Detect which cell encompasses the target text, then output its [x, y] center coordinate. 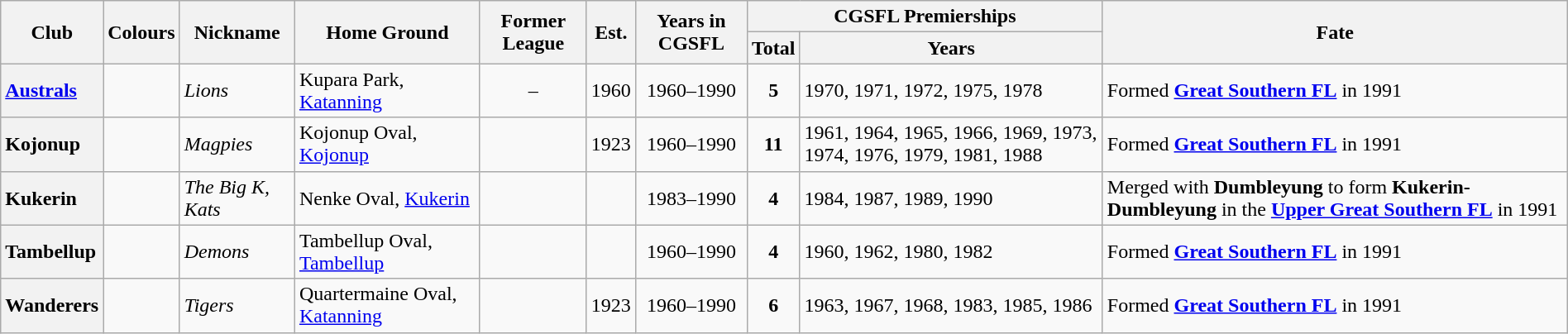
1970, 1971, 1972, 1975, 1978 [951, 91]
Tambellup [52, 251]
The Big K, Kats [237, 198]
11 [773, 144]
Kojonup [52, 144]
1961, 1964, 1965, 1966, 1969, 1973, 1974, 1976, 1979, 1981, 1988 [951, 144]
Australs [52, 91]
Nenke Oval, Kukerin [387, 198]
Wanderers [52, 306]
Club [52, 32]
Lions [237, 91]
1963, 1967, 1968, 1983, 1985, 1986 [951, 306]
Tigers [237, 306]
Est. [610, 32]
1984, 1987, 1989, 1990 [951, 198]
1960 [610, 91]
Tambellup Oval, Tambellup [387, 251]
Fate [1335, 32]
5 [773, 91]
Years [951, 48]
1960, 1962, 1980, 1982 [951, 251]
Magpies [237, 144]
– [533, 91]
Kupara Park, Katanning [387, 91]
Colours [141, 32]
Years in CGSFL [691, 32]
Total [773, 48]
Nickname [237, 32]
Kukerin [52, 198]
Kojonup Oval, Kojonup [387, 144]
6 [773, 306]
Former League [533, 32]
Home Ground [387, 32]
1983–1990 [691, 198]
Quartermaine Oval, Katanning [387, 306]
Demons [237, 251]
CGSFL Premierships [925, 17]
Merged with Dumbleyung to form Kukerin-Dumbleyung in the Upper Great Southern FL in 1991 [1335, 198]
